Search for the cell housing the specified text and yield its [x, y] center coordinate. 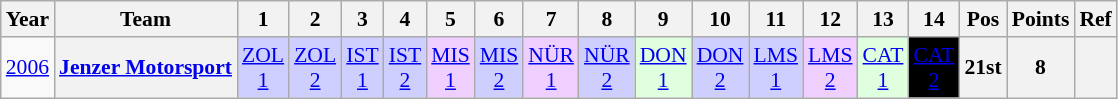
MIS2 [500, 68]
Jenzer Motorsport [146, 68]
Year [28, 19]
DON2 [720, 68]
IST1 [362, 68]
Team [146, 19]
LMS1 [776, 68]
MIS1 [450, 68]
11 [776, 19]
NÜR2 [607, 68]
Points [1041, 19]
ZOL1 [263, 68]
21st [982, 68]
NÜR1 [551, 68]
LMS2 [830, 68]
14 [934, 19]
Ref [1095, 19]
12 [830, 19]
10 [720, 19]
9 [664, 19]
CAT1 [884, 68]
IST2 [406, 68]
13 [884, 19]
1 [263, 19]
3 [362, 19]
2006 [28, 68]
Pos [982, 19]
4 [406, 19]
DON1 [664, 68]
CAT2 [934, 68]
7 [551, 19]
ZOL2 [315, 68]
5 [450, 19]
2 [315, 19]
6 [500, 19]
